Capture the cell that displays the provided text and extract its (x, y) central coordinate. 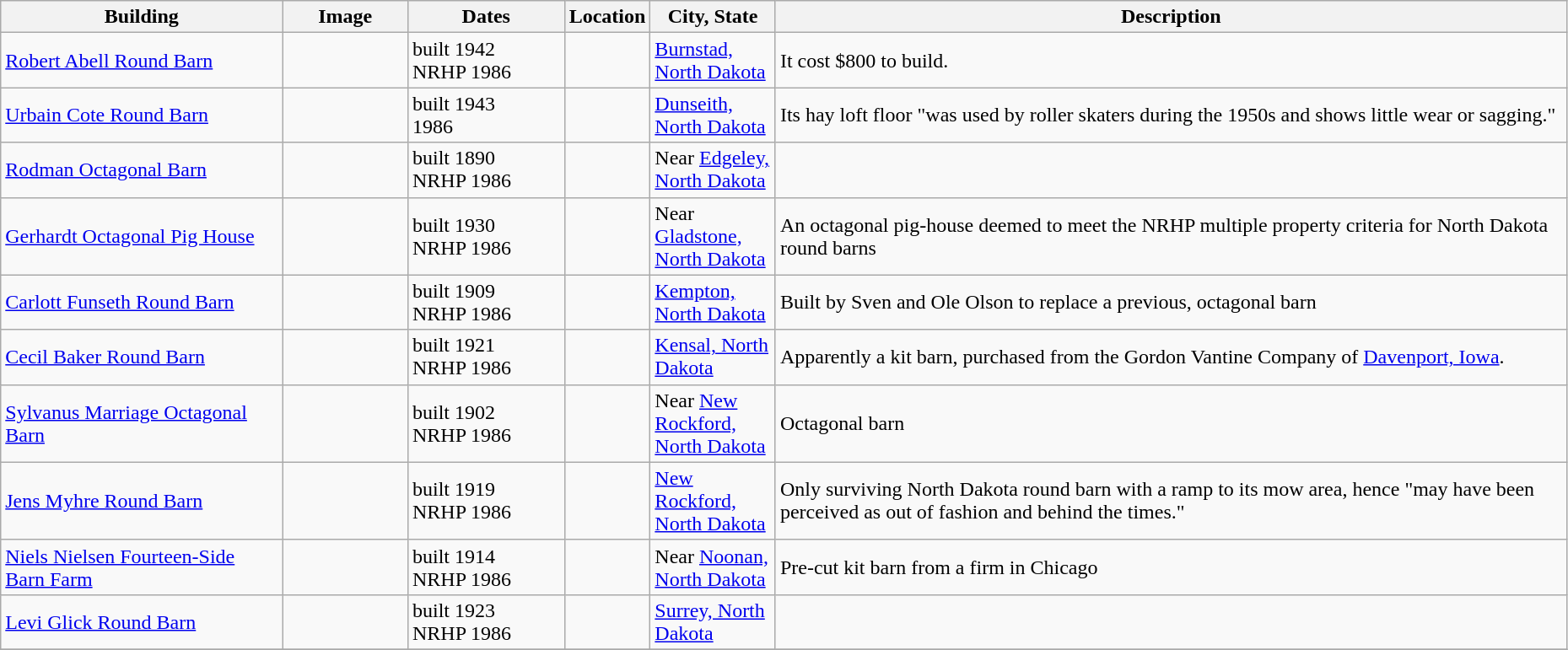
It cost $800 to build. (1171, 61)
Pre-cut kit barn from a firm in Chicago (1171, 567)
built 1890NRHP 1986 (486, 170)
Only surviving North Dakota round barn with a ramp to its mow area, hence "may have been perceived as out of fashion and behind the times." (1171, 501)
Near Noonan, North Dakota (714, 567)
Dates (486, 17)
Sylvanus Marriage Octagonal Barn (142, 423)
Cecil Baker Round Barn (142, 357)
Octagonal barn (1171, 423)
Building (142, 17)
Rodman Octagonal Barn (142, 170)
Niels Nielsen Fourteen-Side Barn Farm (142, 567)
New Rockford, North Dakota (714, 501)
Built by Sven and Ole Olson to replace a previous, octagonal barn (1171, 302)
built 1919NRHP 1986 (486, 501)
Surrey, North Dakota (714, 622)
built 19431986 (486, 115)
Near Edgeley, North Dakota (714, 170)
City, State (714, 17)
Kempton, North Dakota (714, 302)
Robert Abell Round Barn (142, 61)
built 1909NRHP 1986 (486, 302)
Apparently a kit barn, purchased from the Gordon Vantine Company of Davenport, Iowa. (1171, 357)
built 1914NRHP 1986 (486, 567)
Jens Myhre Round Barn (142, 501)
An octagonal pig-house deemed to meet the NRHP multiple property criteria for North Dakota round barns (1171, 236)
built 1923NRHP 1986 (486, 622)
Burnstad, North Dakota (714, 61)
Near New Rockford, North Dakota (714, 423)
Near Gladstone, North Dakota (714, 236)
Carlott Funseth Round Barn (142, 302)
built 1921NRHP 1986 (486, 357)
Levi Glick Round Barn (142, 622)
Description (1171, 17)
Location (607, 17)
built 1930NRHP 1986 (486, 236)
Its hay loft floor "was used by roller skaters during the 1950s and shows little wear or sagging." (1171, 115)
Image (346, 17)
Gerhardt Octagonal Pig House (142, 236)
Kensal, North Dakota (714, 357)
built 1902NRHP 1986 (486, 423)
Urbain Cote Round Barn (142, 115)
built 1942NRHP 1986 (486, 61)
Dunseith, North Dakota (714, 115)
